Return (x, y) of the center of cell containing provided text 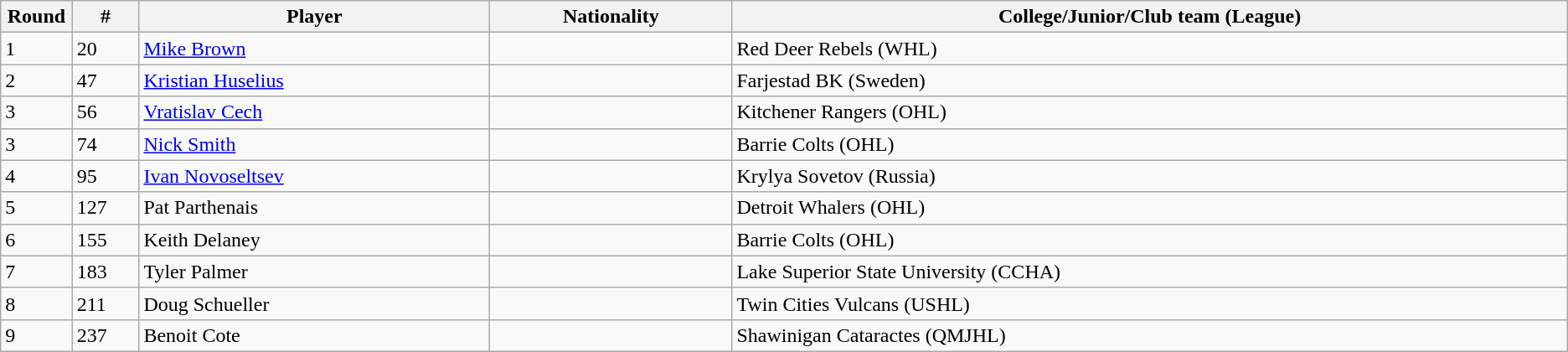
127 (106, 208)
Nick Smith (315, 144)
155 (106, 240)
Farjestad BK (Sweden) (1149, 80)
Krylya Sovetov (Russia) (1149, 176)
47 (106, 80)
Nationality (611, 17)
8 (37, 303)
Benoit Cote (315, 335)
237 (106, 335)
211 (106, 303)
2 (37, 80)
Keith Delaney (315, 240)
95 (106, 176)
5 (37, 208)
20 (106, 49)
Round (37, 17)
Kristian Huselius (315, 80)
7 (37, 272)
Shawinigan Cataractes (QMJHL) (1149, 335)
Player (315, 17)
Detroit Whalers (OHL) (1149, 208)
56 (106, 112)
Red Deer Rebels (WHL) (1149, 49)
4 (37, 176)
# (106, 17)
Twin Cities Vulcans (USHL) (1149, 303)
Kitchener Rangers (OHL) (1149, 112)
Vratislav Cech (315, 112)
College/Junior/Club team (League) (1149, 17)
Doug Schueller (315, 303)
6 (37, 240)
Mike Brown (315, 49)
Tyler Palmer (315, 272)
Pat Parthenais (315, 208)
Lake Superior State University (CCHA) (1149, 272)
183 (106, 272)
Ivan Novoseltsev (315, 176)
1 (37, 49)
9 (37, 335)
74 (106, 144)
